Detect which cell encompasses the target text, then output its (x, y) center coordinate. 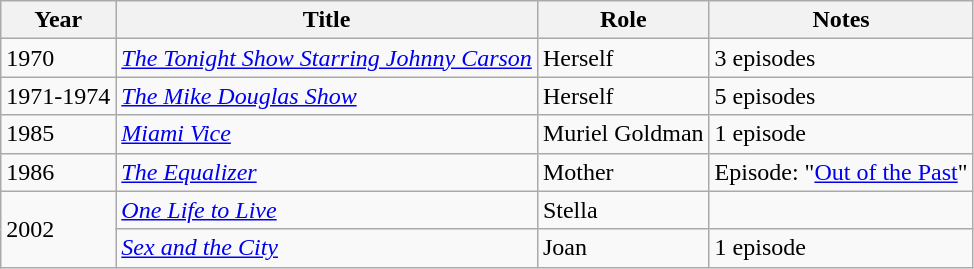
Episode: "Out of the Past" (841, 172)
1970 (58, 58)
Year (58, 20)
Joan (623, 248)
1971-1974 (58, 96)
Role (623, 20)
Muriel Goldman (623, 134)
The Tonight Show Starring Johnny Carson (327, 58)
Miami Vice (327, 134)
5 episodes (841, 96)
1985 (58, 134)
Mother (623, 172)
3 episodes (841, 58)
Notes (841, 20)
Title (327, 20)
One Life to Live (327, 210)
Stella (623, 210)
The Mike Douglas Show (327, 96)
The Equalizer (327, 172)
2002 (58, 229)
Sex and the City (327, 248)
1986 (58, 172)
